Return the [x, y] coordinate for the center point of the cell that contains the specified text.  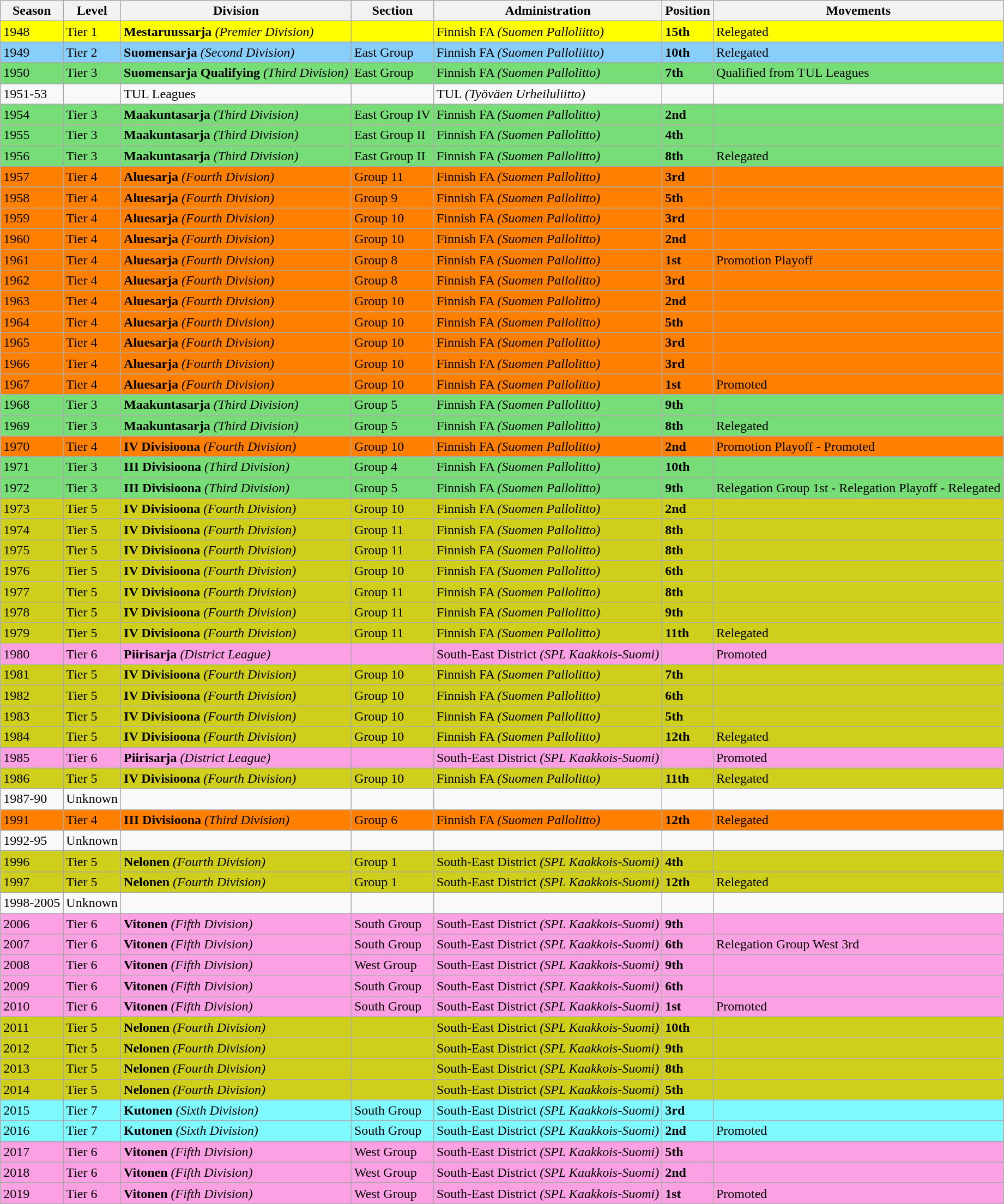
1951-53 [32, 94]
1984 [32, 737]
1968 [32, 405]
1998-2005 [32, 903]
1954 [32, 114]
TUL (Työväen Urheiluliitto) [547, 94]
1955 [32, 135]
1997 [32, 882]
Relegation Group 1st - Relegation Playoff - Relegated [858, 488]
East Group IV [392, 114]
Relegation Group West 3rd [858, 945]
1991 [32, 820]
1959 [32, 218]
1964 [32, 322]
Qualified from TUL Leagues [858, 73]
1949 [32, 52]
Tier 1 [92, 32]
1983 [32, 716]
1970 [32, 446]
Administration [547, 11]
2011 [32, 1027]
Movements [858, 11]
2006 [32, 924]
Suomensarja Qualifying (Third Division) [237, 73]
1950 [32, 73]
Position [688, 11]
Tier 2 [92, 52]
2013 [32, 1069]
1981 [32, 675]
1967 [32, 384]
Season [32, 11]
2010 [32, 1007]
1979 [32, 633]
1956 [32, 156]
2017 [32, 1152]
15th [688, 32]
Group 6 [392, 820]
Mestaruussarja (Premier Division) [237, 32]
2014 [32, 1090]
2008 [32, 965]
2019 [32, 1193]
Division [237, 11]
1985 [32, 758]
Group 9 [392, 197]
1965 [32, 343]
Level [92, 11]
1973 [32, 509]
1986 [32, 778]
Suomensarja (Second Division) [237, 52]
1996 [32, 861]
1987-90 [32, 799]
1972 [32, 488]
1982 [32, 695]
1961 [32, 260]
1977 [32, 591]
1969 [32, 426]
1958 [32, 197]
2007 [32, 945]
1980 [32, 654]
Promotion Playoff - Promoted [858, 446]
TUL Leagues [237, 94]
1963 [32, 301]
2012 [32, 1048]
1971 [32, 467]
Section [392, 11]
2016 [32, 1131]
1975 [32, 550]
2009 [32, 986]
1978 [32, 613]
2018 [32, 1172]
1974 [32, 529]
1962 [32, 281]
1960 [32, 239]
1966 [32, 364]
Promotion Playoff [858, 260]
Group 4 [392, 467]
1948 [32, 32]
1992-95 [32, 840]
1976 [32, 571]
2015 [32, 1110]
1957 [32, 177]
